For the text-containing cell, return its midpoint in (X, Y) coordinate format. 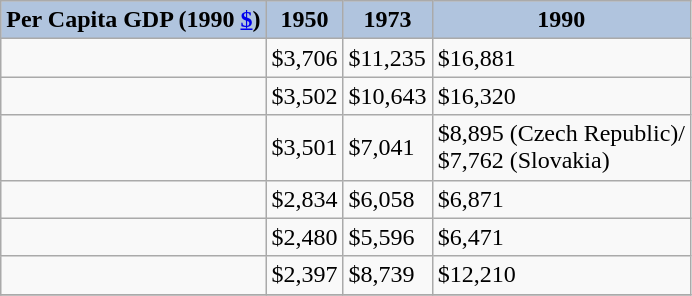
$16,320 (561, 96)
$8,895 (Czech Republic)/$7,762 (Slovakia) (561, 148)
$6,471 (561, 237)
$8,739 (388, 275)
1990 (561, 20)
$3,706 (304, 58)
$2,397 (304, 275)
$16,881 (561, 58)
$10,643 (388, 96)
1950 (304, 20)
$11,235 (388, 58)
$2,834 (304, 199)
$6,058 (388, 199)
$6,871 (561, 199)
$7,041 (388, 148)
1973 (388, 20)
$3,501 (304, 148)
$12,210 (561, 275)
$2,480 (304, 237)
$3,502 (304, 96)
$5,596 (388, 237)
Per Capita GDP (1990 $) (134, 20)
